Identify which cell holds the provided text, then report its [X, Y] central coordinate. 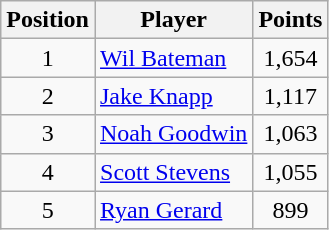
1,117 [290, 96]
2 [48, 96]
5 [48, 210]
1,063 [290, 134]
Points [290, 20]
Player [173, 20]
Position [48, 20]
Ryan Gerard [173, 210]
Jake Knapp [173, 96]
1,654 [290, 58]
1,055 [290, 172]
3 [48, 134]
Noah Goodwin [173, 134]
Wil Bateman [173, 58]
4 [48, 172]
899 [290, 210]
1 [48, 58]
Scott Stevens [173, 172]
